Find where the given text appears and provide that cell's center as (X, Y) coordinate. 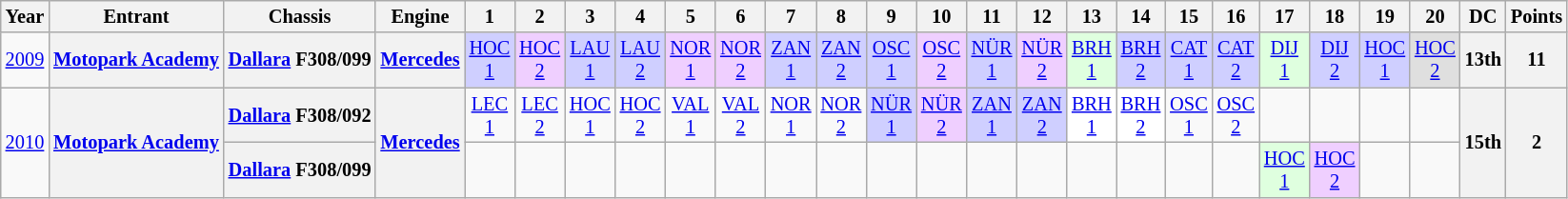
CAT1 (1189, 60)
Dallara F308/092 (300, 115)
14 (1141, 16)
18 (1336, 16)
LAU2 (640, 60)
15th (1483, 143)
VAL1 (690, 115)
DIJ1 (1284, 60)
7 (791, 16)
Points (1537, 16)
10 (941, 16)
3 (591, 16)
15 (1189, 16)
1 (490, 16)
2009 (25, 60)
CAT2 (1236, 60)
8 (842, 16)
5 (690, 16)
6 (741, 16)
19 (1385, 16)
Chassis (300, 16)
13 (1092, 16)
13th (1483, 60)
VAL2 (741, 115)
4 (640, 16)
9 (892, 16)
12 (1042, 16)
LEC1 (490, 115)
LEC2 (539, 115)
20 (1435, 16)
DIJ2 (1336, 60)
LAU1 (591, 60)
Year (25, 16)
16 (1236, 16)
17 (1284, 16)
Engine (419, 16)
Entrant (136, 16)
DC (1483, 16)
2010 (25, 143)
